Identify which cell holds the provided text, then report its [X, Y] central coordinate. 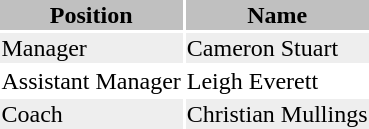
Cameron Stuart [277, 48]
Leigh Everett [277, 81]
Christian Mullings [277, 114]
Position [91, 15]
Name [277, 15]
Coach [91, 114]
Assistant Manager [91, 81]
Manager [91, 48]
